Determine the (x, y) coordinate at the center of the cell enclosing the given text.  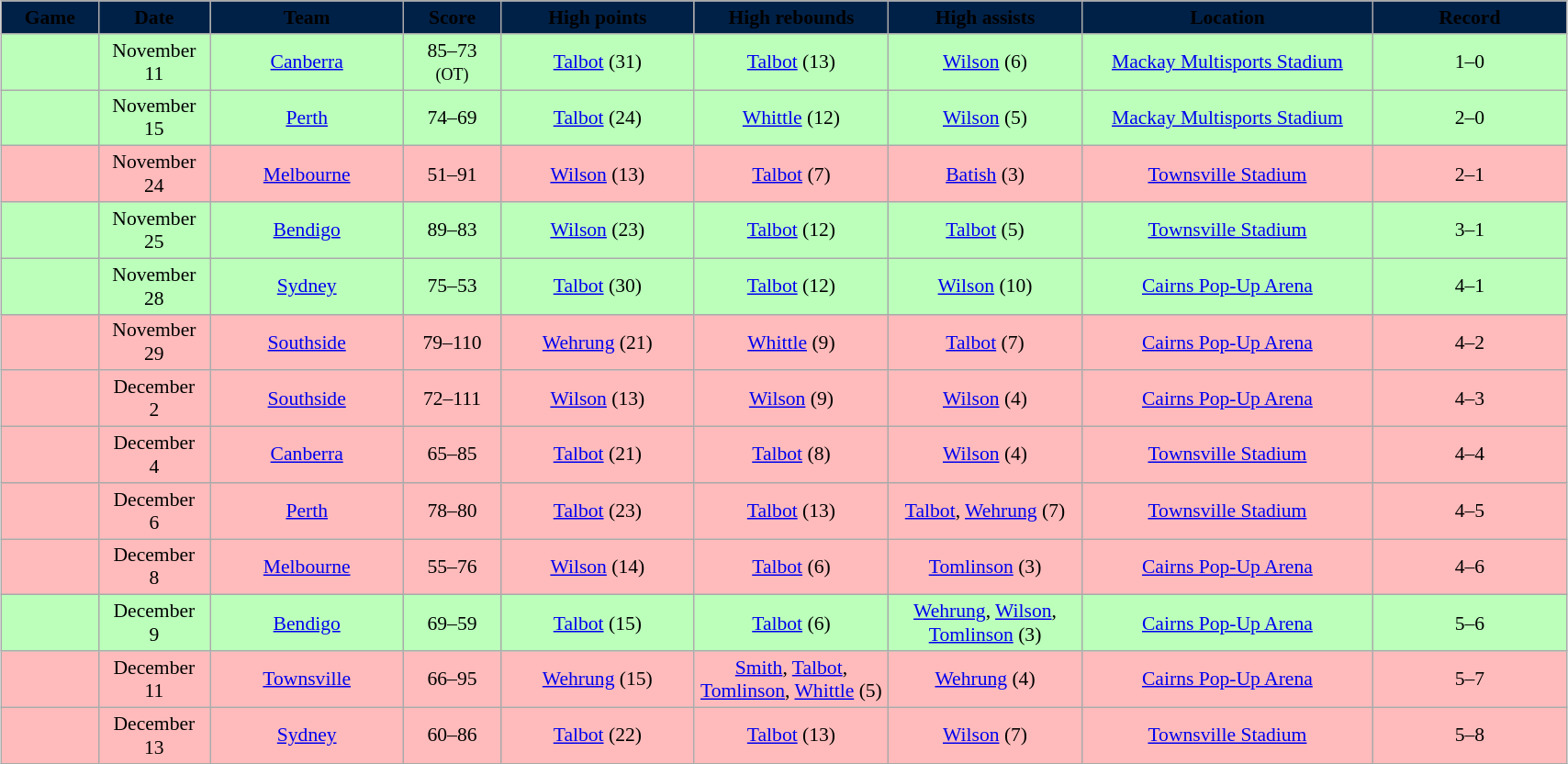
Wilson (14) (597, 567)
Team (307, 17)
2–1 (1469, 174)
December 9 (154, 623)
Talbot (5) (984, 230)
Wilson (6) (984, 62)
66–95 (453, 680)
High rebounds (791, 17)
Tomlinson (3) (984, 567)
4–3 (1469, 399)
2–0 (1469, 118)
Record (1469, 17)
Talbot (15) (597, 623)
December 6 (154, 511)
72–111 (453, 399)
Wehrung (4) (984, 680)
4–1 (1469, 286)
69–59 (453, 623)
5–7 (1469, 680)
High points (597, 17)
Talbot (21) (597, 455)
Whittle (9) (791, 342)
Wehrung, Wilson, Tomlinson (3) (984, 623)
Talbot, Wehrung (7) (984, 511)
December 2 (154, 399)
75–53 (453, 286)
December 13 (154, 735)
85–73 (OT) (453, 62)
Talbot (23) (597, 511)
51–91 (453, 174)
79–110 (453, 342)
Wehrung (21) (597, 342)
Wilson (23) (597, 230)
Batish (3) (984, 174)
65–85 (453, 455)
4–4 (1469, 455)
High assists (984, 17)
Wilson (5) (984, 118)
4–6 (1469, 567)
November 11 (154, 62)
55–76 (453, 567)
December 4 (154, 455)
1–0 (1469, 62)
Talbot (30) (597, 286)
December 11 (154, 680)
Wehrung (15) (597, 680)
November 29 (154, 342)
Wilson (9) (791, 399)
November 25 (154, 230)
89–83 (453, 230)
Wilson (10) (984, 286)
5–6 (1469, 623)
Wilson (7) (984, 735)
74–69 (453, 118)
November 15 (154, 118)
Game (50, 17)
3–1 (1469, 230)
November 24 (154, 174)
Talbot (8) (791, 455)
November 28 (154, 286)
Whittle (12) (791, 118)
Talbot (24) (597, 118)
Talbot (22) (597, 735)
December 8 (154, 567)
78–80 (453, 511)
Date (154, 17)
Townsville (307, 680)
4–5 (1469, 511)
Smith, Talbot, Tomlinson, Whittle (5) (791, 680)
5–8 (1469, 735)
60–86 (453, 735)
Score (453, 17)
4–2 (1469, 342)
Location (1228, 17)
Talbot (31) (597, 62)
